Output the [X, Y] coordinate of the center of the cell containing the given text.  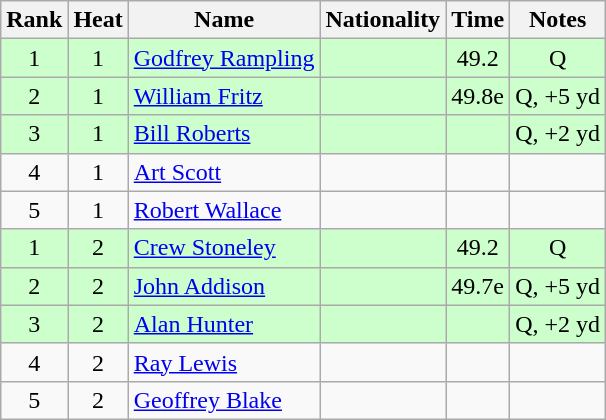
Bill Roberts [224, 134]
William Fritz [224, 96]
Rank [34, 20]
Heat [98, 20]
Art Scott [224, 172]
49.7e [478, 286]
Name [224, 20]
Alan Hunter [224, 324]
49.8e [478, 96]
Crew Stoneley [224, 248]
Time [478, 20]
Geoffrey Blake [224, 400]
Nationality [383, 20]
Ray Lewis [224, 362]
Robert Wallace [224, 210]
John Addison [224, 286]
Notes [558, 20]
Godfrey Rampling [224, 58]
